Scan for the cell matching the given text and deliver its (x, y) coordinate at center. 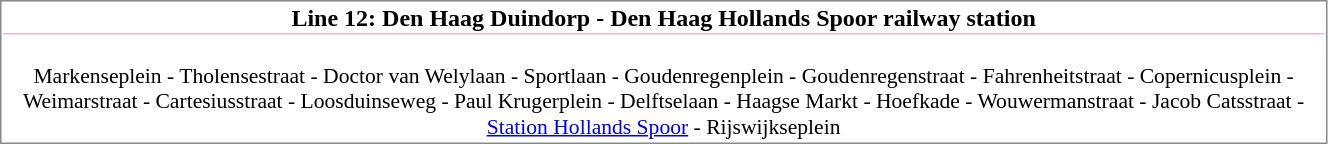
Line 12: Den Haag Duindorp - Den Haag Hollands Spoor railway station (664, 19)
